Search for the cell housing the specified text and yield its (X, Y) center coordinate. 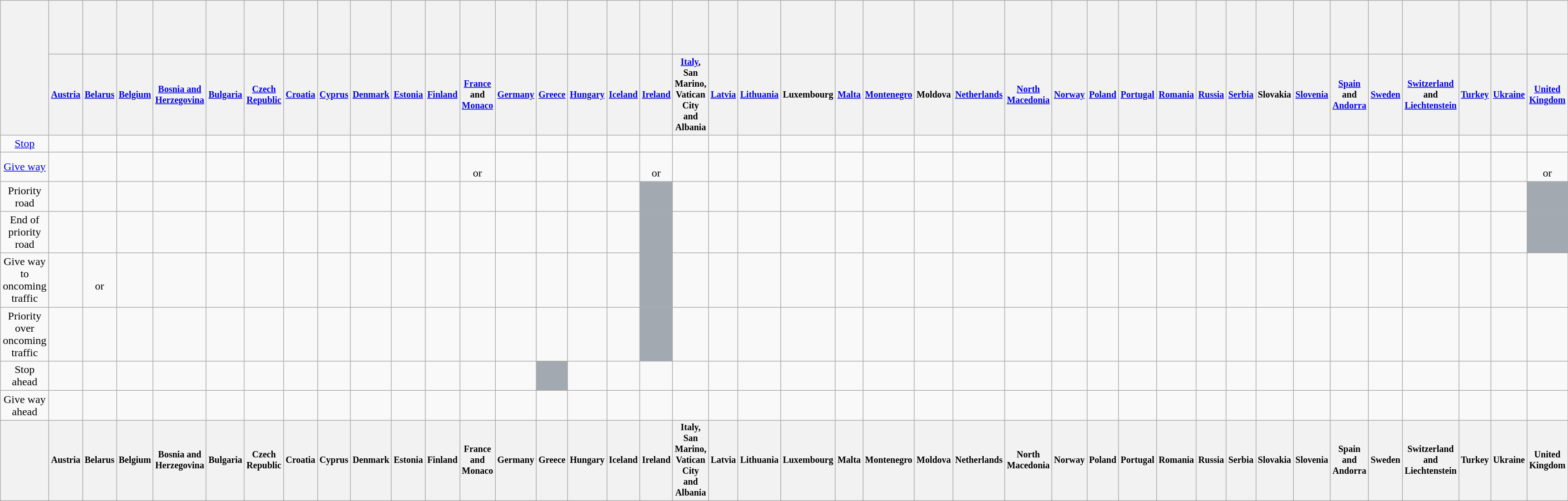
Stop ahead (25, 376)
Give way (25, 167)
Priority road (25, 196)
Give way to oncoming traffic (25, 280)
End of priority road (25, 232)
Stop (25, 143)
Priority over oncoming traffic (25, 334)
Give way ahead (25, 406)
